Search for the cell housing the specified text and yield its [X, Y] center coordinate. 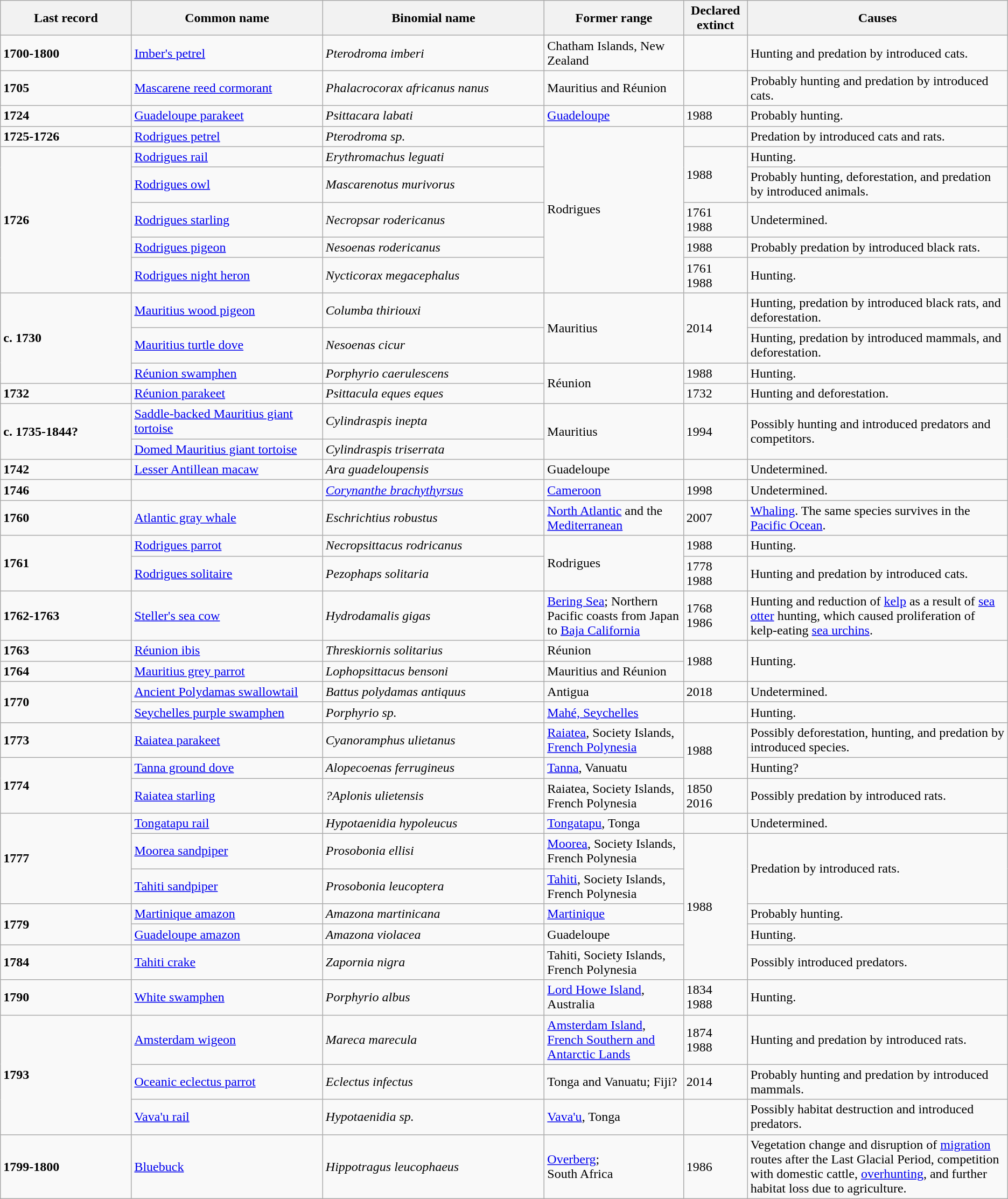
Possibly introduced predators. [878, 962]
1998 [715, 490]
Mauritius grey parrot [227, 671]
Last record [66, 18]
1773 [66, 740]
Rodrigues pigeon [227, 247]
Nycticorax megacephalus [433, 275]
Oceanic eclectus parrot [227, 1082]
Réunion ibis [227, 651]
Porphyrio sp. [433, 712]
Former range [614, 18]
1779 [66, 924]
Cyanoramphus ulietanus [433, 740]
Threskiornis solitarius [433, 651]
Hunting, predation by introduced mammals, and deforestation. [878, 345]
1746 [66, 490]
Tanna, Vanuatu [614, 768]
Tongatapu rail [227, 824]
1724 [66, 116]
Probably hunting and predation by introduced cats. [878, 88]
Nesoenas cicur [433, 345]
c. 1735-1844? [66, 432]
Rodrigues parrot [227, 546]
Rodrigues petrel [227, 136]
Causes [878, 18]
Amsterdam wigeon [227, 1040]
Hunting? [878, 768]
Imber's petrel [227, 53]
1777 [66, 859]
Psittacara labati [433, 116]
Seychelles purple swamphen [227, 712]
Phalacrocorax africanus nanus [433, 88]
Probably predation by introduced black rats. [878, 247]
Vava'u, Tonga [614, 1117]
Tanna ground dove [227, 768]
1764 [66, 671]
Tongatapu, Tonga [614, 824]
Bluebuck [227, 1167]
Hunting and predation by introduced rats. [878, 1040]
1742 [66, 470]
Lophopsittacus bensoni [433, 671]
c. 1730 [66, 338]
1770 [66, 702]
Mauritius wood pigeon [227, 310]
Tahiti crake [227, 962]
Rodrigues night heron [227, 275]
Prosobonia leucoptera [433, 887]
Battus polydamas antiquus [433, 692]
Réunion swamphen [227, 373]
Vava'u rail [227, 1117]
Guadeloupe parakeet [227, 116]
?Aplonis ulietensis [433, 795]
Hypotaenidia sp. [433, 1117]
1994 [715, 432]
18502016 [715, 795]
Corynanthe brachythyrsus [433, 490]
1705 [66, 88]
Common name [227, 18]
1700-1800 [66, 53]
Cylindraspis inepta [433, 421]
Saddle-backed Mauritius giant tortoise [227, 421]
Possibly hunting and introduced predators and competitors. [878, 432]
1774 [66, 785]
Ancient Polydamas swallowtail [227, 692]
Predation by introduced cats and rats. [878, 136]
Mahé, Seychelles [614, 712]
Hunting and deforestation. [878, 394]
Columba thiriouxi [433, 310]
Guadeloupe amazon [227, 935]
Mareca marecula [433, 1040]
18741988 [715, 1040]
1760 [66, 518]
Bering Sea; Northern Pacific coasts from Japan to Baja California [614, 616]
2018 [715, 692]
Possibly habitat destruction and introduced predators. [878, 1117]
Cameroon [614, 490]
Porphyrio albus [433, 998]
Raiatea starling [227, 795]
Amazona martinicana [433, 914]
2007 [715, 518]
Erythromachus leguati [433, 157]
Prosobonia ellisi [433, 851]
North Atlantic and the Mediterranean [614, 518]
Amsterdam Island, French Southern and Antarctic Lands [614, 1040]
1790 [66, 998]
Whaling. The same species survives in the Pacific Ocean. [878, 518]
Lesser Antillean macaw [227, 470]
Mascarenotus murivorus [433, 184]
Lord Howe Island, Australia [614, 998]
1725-1726 [66, 136]
Antigua [614, 692]
1986 [715, 1167]
Rodrigues owl [227, 184]
Cylindraspis triserrata [433, 449]
17781988 [715, 573]
Rodrigues starling [227, 220]
1761 [66, 563]
Binomial name [433, 18]
Psittacula eques eques [433, 394]
Pterodroma imberi [433, 53]
Possibly deforestation, hunting, and predation by introduced species. [878, 740]
Chatham Islands, New Zealand [614, 53]
1784 [66, 962]
Rodrigues solitaire [227, 573]
Nesoenas rodericanus [433, 247]
Porphyrio caerulescens [433, 373]
White swamphen [227, 998]
Probably hunting and predation by introduced mammals. [878, 1082]
Ara guadeloupensis [433, 470]
Rodrigues rail [227, 157]
Raiatea parakeet [227, 740]
Tahiti sandpiper [227, 887]
18341988 [715, 998]
1726 [66, 220]
Alopecoenas ferrugineus [433, 768]
Hydrodamalis gigas [433, 616]
Hunting and reduction of kelp as a result of sea otter hunting, which caused proliferation of kelp-eating sea urchins. [878, 616]
Steller's sea cow [227, 616]
Probably hunting, deforestation, and predation by introduced animals. [878, 184]
Pezophaps solitaria [433, 573]
Hunting, predation by introduced black rats, and deforestation. [878, 310]
17681986 [715, 616]
Moorea, Society Islands, French Polynesia [614, 851]
1793 [66, 1075]
Martinique [614, 914]
Necropsittacus rodricanus [433, 546]
Necropsar rodericanus [433, 220]
Pterodroma sp. [433, 136]
Overberg;South Africa [614, 1167]
Moorea sandpiper [227, 851]
Eschrichtius robustus [433, 518]
Hypotaenidia hypoleucus [433, 824]
Predation by introduced rats. [878, 869]
Amazona violacea [433, 935]
Mascarene reed cormorant [227, 88]
1763 [66, 651]
Atlantic gray whale [227, 518]
1799-1800 [66, 1167]
Mauritius turtle dove [227, 345]
Zapornia nigra [433, 962]
Possibly predation by introduced rats. [878, 795]
Declared extinct [715, 18]
Réunion parakeet [227, 394]
1762-1763 [66, 616]
Eclectus infectus [433, 1082]
Domed Mauritius giant tortoise [227, 449]
Hippotragus leucophaeus [433, 1167]
Martinique amazon [227, 914]
Tonga and Vanuatu; Fiji? [614, 1082]
